Scan for the cell matching the given text and deliver its [X, Y] coordinate at center. 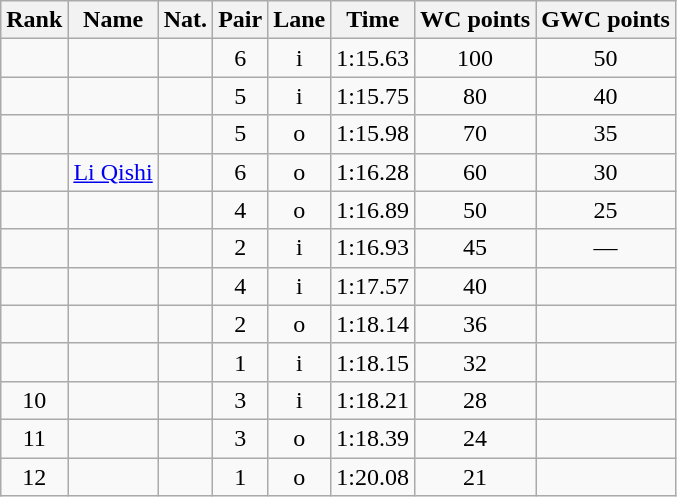
— [606, 248]
1:15.63 [373, 58]
1:20.08 [373, 477]
1:18.39 [373, 438]
1:16.28 [373, 172]
36 [476, 324]
10 [34, 400]
Name [113, 20]
32 [476, 362]
12 [34, 477]
45 [476, 248]
WC points [476, 20]
80 [476, 96]
Rank [34, 20]
11 [34, 438]
Lane [300, 20]
21 [476, 477]
1:18.15 [373, 362]
Time [373, 20]
1:17.57 [373, 286]
70 [476, 134]
1:16.89 [373, 210]
1:15.75 [373, 96]
1:16.93 [373, 248]
60 [476, 172]
Pair [240, 20]
1:18.21 [373, 400]
Nat. [185, 20]
1:15.98 [373, 134]
100 [476, 58]
1:18.14 [373, 324]
28 [476, 400]
35 [606, 134]
25 [606, 210]
GWC points [606, 20]
24 [476, 438]
30 [606, 172]
Li Qishi [113, 172]
